Find where the given text appears and provide that cell's center as (X, Y) coordinate. 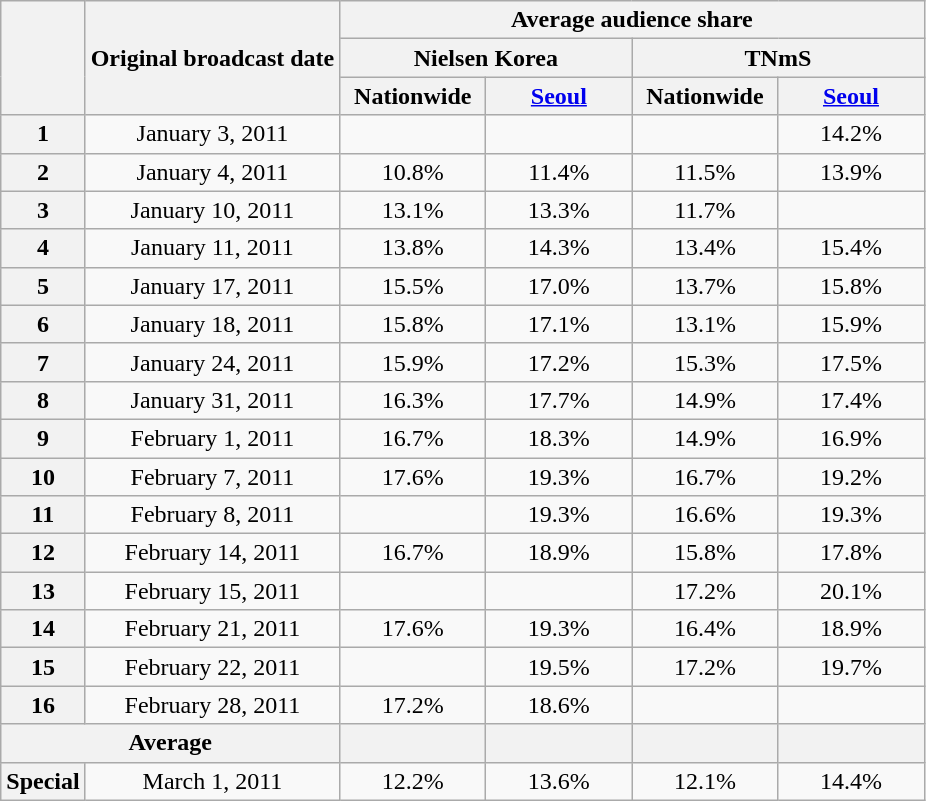
February 14, 2011 (212, 553)
19.2% (851, 477)
11.5% (705, 172)
January 18, 2011 (212, 324)
14 (43, 629)
March 1, 2011 (212, 781)
3 (43, 210)
19.5% (559, 667)
January 10, 2011 (212, 210)
12.1% (705, 781)
10 (43, 477)
9 (43, 438)
19.7% (851, 667)
2 (43, 172)
7 (43, 362)
17.5% (851, 362)
16.9% (851, 438)
4 (43, 248)
13.9% (851, 172)
13 (43, 591)
17.1% (559, 324)
6 (43, 324)
January 31, 2011 (212, 400)
February 1, 2011 (212, 438)
13.4% (705, 248)
13.3% (559, 210)
10.8% (413, 172)
8 (43, 400)
16.4% (705, 629)
Original broadcast date (212, 58)
14.4% (851, 781)
17.7% (559, 400)
12 (43, 553)
January 4, 2011 (212, 172)
20.1% (851, 591)
1 (43, 134)
13.6% (559, 781)
18.6% (559, 705)
February 22, 2011 (212, 667)
Average (170, 743)
January 24, 2011 (212, 362)
17.0% (559, 286)
February 15, 2011 (212, 591)
January 3, 2011 (212, 134)
February 21, 2011 (212, 629)
12.2% (413, 781)
15 (43, 667)
January 17, 2011 (212, 286)
February 7, 2011 (212, 477)
16.3% (413, 400)
14.3% (559, 248)
TNmS (778, 58)
15.5% (413, 286)
17.8% (851, 553)
13.8% (413, 248)
5 (43, 286)
13.7% (705, 286)
February 8, 2011 (212, 515)
16 (43, 705)
11.4% (559, 172)
January 11, 2011 (212, 248)
11.7% (705, 210)
14.2% (851, 134)
Special (43, 781)
15.4% (851, 248)
11 (43, 515)
15.3% (705, 362)
16.6% (705, 515)
February 28, 2011 (212, 705)
17.4% (851, 400)
Nielsen Korea (486, 58)
18.3% (559, 438)
Average audience share (632, 20)
